Locate the cell with the specified text and output its [X, Y] center coordinate. 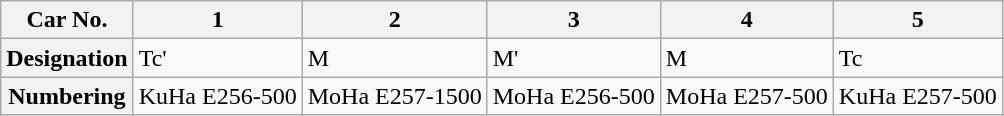
M' [574, 58]
Tc' [218, 58]
MoHa E256-500 [574, 96]
3 [574, 20]
Tc [918, 58]
1 [218, 20]
Numbering [67, 96]
Car No. [67, 20]
2 [394, 20]
Designation [67, 58]
MoHa E257-1500 [394, 96]
5 [918, 20]
KuHa E256-500 [218, 96]
4 [746, 20]
KuHa E257-500 [918, 96]
MoHa E257-500 [746, 96]
